For the text-containing cell, return its midpoint in [X, Y] coordinate format. 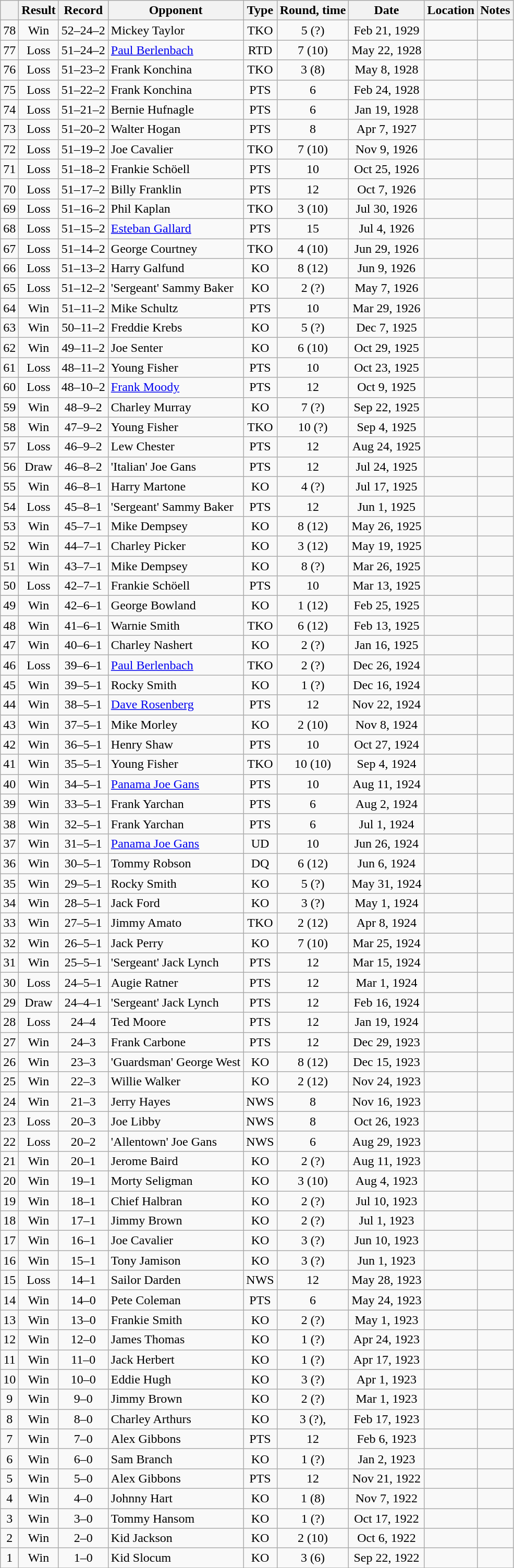
10 (?) [313, 427]
Jerome Baird [176, 1161]
1 (12) [313, 606]
23–3 [83, 1062]
Sam Branch [176, 1459]
42–7–1 [83, 586]
Jun 1, 1923 [387, 1260]
32–5–1 [83, 824]
Jul 1, 1924 [387, 824]
Jan 2, 1923 [387, 1459]
5–0 [83, 1478]
Location [451, 10]
38 [9, 824]
Morty Seligman [176, 1181]
Mickey Taylor [176, 30]
51–11–2 [83, 308]
Mar 26, 1925 [387, 566]
Kid Slocum [176, 1558]
21 [9, 1161]
Tommy Hansom [176, 1518]
44 [9, 705]
UD [260, 843]
17 [9, 1241]
44–7–1 [83, 546]
41–6–1 [83, 626]
Feb 25, 1925 [387, 606]
9 [9, 1399]
14–0 [83, 1300]
Dave Rosenberg [176, 705]
Nov 9, 1926 [387, 149]
51–24–2 [83, 50]
70 [9, 189]
Dec 7, 1925 [387, 328]
Sep 4, 1925 [387, 427]
Willie Walker [176, 1082]
18–1 [83, 1200]
51 [9, 566]
Frankie Smith [176, 1320]
9–0 [83, 1399]
8–0 [83, 1419]
52 [9, 546]
1–0 [83, 1558]
Sep 22, 1925 [387, 407]
Warnie Smith [176, 626]
Mike Schultz [176, 308]
Opponent [176, 10]
Type [260, 10]
3–0 [83, 1518]
77 [9, 50]
Aug 11, 1923 [387, 1161]
Nov 7, 1922 [387, 1498]
20 [9, 1181]
Charley Nashert [176, 645]
47–9–2 [83, 427]
Charley Picker [176, 546]
42–6–1 [83, 606]
32 [9, 943]
39–5–1 [83, 685]
7 [9, 1439]
14 [9, 1300]
33 [9, 923]
Nov 24, 1923 [387, 1082]
36 [9, 863]
Phil Kaplan [176, 209]
Frank Moody [176, 387]
67 [9, 249]
75 [9, 90]
24–5–1 [83, 983]
73 [9, 129]
Jack Perry [176, 943]
64 [9, 308]
53 [9, 526]
Oct 6, 1922 [387, 1538]
Harry Galfund [176, 268]
Oct 7, 1926 [387, 189]
George Courtney [176, 249]
Joe Libby [176, 1121]
Apr 24, 1923 [387, 1340]
50–11–2 [83, 328]
33–5–1 [83, 804]
71 [9, 169]
50 [9, 586]
17–1 [83, 1221]
Jun 9, 1926 [387, 268]
26–5–1 [83, 943]
Tony Jamison [176, 1260]
46–8–1 [83, 486]
Apr 8, 1924 [387, 923]
51–13–2 [83, 268]
Jul 17, 1925 [387, 486]
65 [9, 288]
29 [9, 1002]
Feb 16, 1924 [387, 1002]
48–10–2 [83, 387]
Jul 30, 1926 [387, 209]
3 (8) [313, 70]
Kid Jackson [176, 1538]
Feb 6, 1923 [387, 1439]
Oct 27, 1924 [387, 744]
Apr 17, 1923 [387, 1359]
12–0 [83, 1340]
62 [9, 348]
Jerry Hayes [176, 1101]
51–16–2 [83, 209]
40–6–1 [83, 645]
Lew Chester [176, 447]
Feb 21, 1929 [387, 30]
34 [9, 903]
Augie Ratner [176, 983]
Aug 11, 1924 [387, 784]
24–4 [83, 1022]
Dec 26, 1924 [387, 665]
66 [9, 268]
13 [9, 1320]
Mar 25, 1924 [387, 943]
51–17–2 [83, 189]
51–23–2 [83, 70]
Jun 29, 1926 [387, 249]
Esteban Gallard [176, 228]
Mar 29, 1926 [387, 308]
51–22–2 [83, 90]
Feb 13, 1925 [387, 626]
43 [9, 725]
Jun 1, 1925 [387, 506]
Record [83, 10]
Jimmy Amato [176, 923]
Freddie Krebs [176, 328]
Henry Shaw [176, 744]
41 [9, 764]
76 [9, 70]
Apr 7, 1927 [387, 129]
7–0 [83, 1439]
Jack Ford [176, 903]
3 (6) [313, 1558]
Date [387, 10]
4 [9, 1498]
48–11–2 [83, 367]
3 (?), [313, 1419]
58 [9, 427]
James Thomas [176, 1340]
Sep 22, 1922 [387, 1558]
2 [9, 1538]
8 (?) [313, 566]
Tommy Robson [176, 863]
16–1 [83, 1241]
Mike Morley [176, 725]
78 [9, 30]
46–8–2 [83, 467]
Sailor Darden [176, 1280]
29–5–1 [83, 884]
51–14–2 [83, 249]
40 [9, 784]
May 31, 1924 [387, 884]
Jun 6, 1924 [387, 863]
Nov 22, 1924 [387, 705]
Mar 1, 1923 [387, 1399]
19–1 [83, 1181]
May 24, 1923 [387, 1300]
May 19, 1925 [387, 546]
42 [9, 744]
May 7, 1926 [387, 288]
56 [9, 467]
Jul 1, 1923 [387, 1221]
3 (12) [313, 546]
Feb 24, 1928 [387, 90]
Dec 15, 1923 [387, 1062]
3 [9, 1518]
34–5–1 [83, 784]
51–20–2 [83, 129]
Jun 26, 1924 [387, 843]
Nov 8, 1924 [387, 725]
25 [9, 1082]
60 [9, 387]
28–5–1 [83, 903]
30 [9, 983]
Nov 21, 1922 [387, 1478]
24–3 [83, 1042]
Billy Franklin [176, 189]
Apr 1, 1923 [387, 1379]
Jun 10, 1923 [387, 1241]
24–4–1 [83, 1002]
59 [9, 407]
18 [9, 1221]
Oct 23, 1925 [387, 367]
51–19–2 [83, 149]
Ted Moore [176, 1022]
Pete Coleman [176, 1300]
Frank Carbone [176, 1042]
11 [9, 1359]
4–0 [83, 1498]
Feb 17, 1923 [387, 1419]
Sep 4, 1924 [387, 764]
Dec 29, 1923 [387, 1042]
May 1, 1923 [387, 1320]
'Allentown' Joe Gans [176, 1141]
Johnny Hart [176, 1498]
6 (10) [313, 348]
21–3 [83, 1101]
Mar 1, 1924 [387, 983]
6–0 [83, 1459]
72 [9, 149]
31 [9, 963]
54 [9, 506]
46 [9, 665]
May 26, 1925 [387, 526]
May 1, 1924 [387, 903]
Jack Herbert [176, 1359]
27–5–1 [83, 923]
20–1 [83, 1161]
Oct 9, 1925 [387, 387]
Oct 25, 1926 [387, 169]
1 [9, 1558]
George Bowland [176, 606]
Walter Hogan [176, 129]
'Guardsman' George West [176, 1062]
Oct 17, 1922 [387, 1518]
47 [9, 645]
46–9–2 [83, 447]
48 [9, 626]
35 [9, 884]
14–1 [83, 1280]
Nov 16, 1923 [387, 1101]
25–5–1 [83, 963]
4 (?) [313, 486]
23 [9, 1121]
48–9–2 [83, 407]
49 [9, 606]
51–18–2 [83, 169]
Chief Halbran [176, 1200]
4 (10) [313, 249]
51–15–2 [83, 228]
Charley Murray [176, 407]
Result [39, 10]
Jul 10, 1923 [387, 1200]
May 8, 1928 [387, 70]
30–5–1 [83, 863]
Oct 26, 1923 [387, 1121]
Jul 4, 1926 [387, 228]
37–5–1 [83, 725]
Aug 2, 1924 [387, 804]
37 [9, 843]
'Italian' Joe Gans [176, 467]
36–5–1 [83, 744]
39 [9, 804]
Harry Martone [176, 486]
69 [9, 209]
45–7–1 [83, 526]
10–0 [83, 1379]
68 [9, 228]
61 [9, 367]
57 [9, 447]
Joe Senter [176, 348]
20–2 [83, 1141]
35–5–1 [83, 764]
15–1 [83, 1260]
45–8–1 [83, 506]
24 [9, 1101]
16 [9, 1260]
Dec 16, 1924 [387, 685]
51–12–2 [83, 288]
Eddie Hugh [176, 1379]
49–11–2 [83, 348]
52–24–2 [83, 30]
2–0 [83, 1538]
63 [9, 328]
RTD [260, 50]
Charley Arthurs [176, 1419]
43–7–1 [83, 566]
20–3 [83, 1121]
Jan 16, 1925 [387, 645]
22–3 [83, 1082]
Aug 29, 1923 [387, 1141]
45 [9, 685]
Oct 29, 1925 [387, 348]
Round, time [313, 10]
51–21–2 [83, 109]
31–5–1 [83, 843]
Jan 19, 1928 [387, 109]
May 22, 1928 [387, 50]
39–6–1 [83, 665]
Aug 4, 1923 [387, 1181]
Mar 13, 1925 [387, 586]
1 (8) [313, 1498]
26 [9, 1062]
55 [9, 486]
28 [9, 1022]
Bernie Hufnagle [176, 109]
Notes [495, 10]
19 [9, 1200]
27 [9, 1042]
38–5–1 [83, 705]
Jan 19, 1924 [387, 1022]
Mar 15, 1924 [387, 963]
5 [9, 1478]
13–0 [83, 1320]
22 [9, 1141]
10 (10) [313, 764]
74 [9, 109]
7 (?) [313, 407]
11–0 [83, 1359]
Aug 24, 1925 [387, 447]
DQ [260, 863]
Jul 24, 1925 [387, 467]
May 28, 1923 [387, 1280]
